Search for the cell housing the specified text and yield its (x, y) center coordinate. 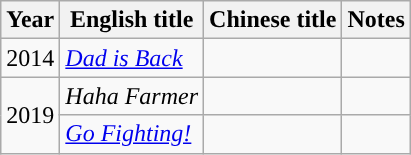
English title (132, 20)
Year (30, 20)
Notes (376, 20)
Chinese title (273, 20)
2014 (30, 58)
2019 (30, 115)
Dad is Back (132, 58)
Haha Farmer (132, 96)
Go Fighting! (132, 134)
